Identify which cell holds the provided text, then report its [X, Y] central coordinate. 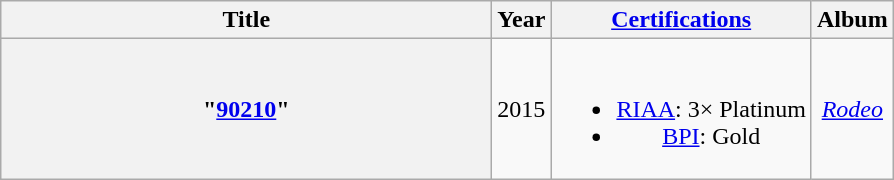
"90210" [246, 109]
Certifications [682, 20]
Title [246, 20]
Rodeo [852, 109]
2015 [522, 109]
Year [522, 20]
Album [852, 20]
RIAA: 3× PlatinumBPI: Gold [682, 109]
